Search for the cell housing the specified text and yield its [X, Y] center coordinate. 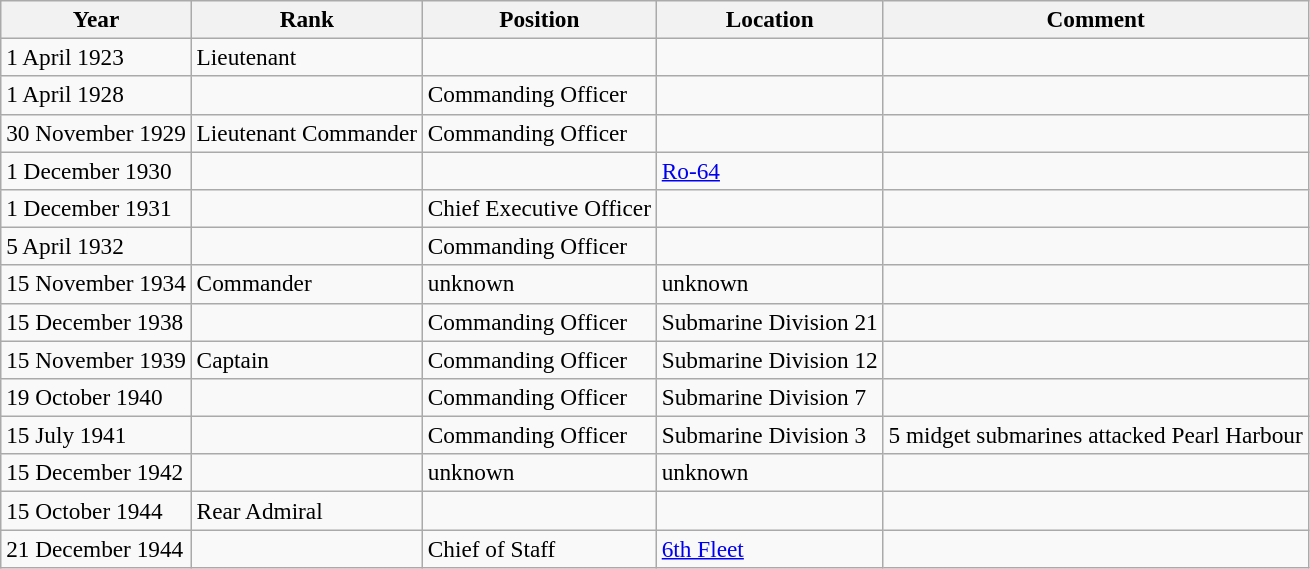
15 December 1942 [96, 473]
Position [539, 19]
Rear Admiral [306, 510]
Submarine Division 21 [770, 322]
Captain [306, 359]
1 December 1930 [96, 170]
6th Fleet [770, 548]
Location [770, 19]
21 December 1944 [96, 548]
Lieutenant [306, 57]
5 midget submarines attacked Pearl Harbour [1096, 435]
1 April 1923 [96, 57]
Chief Executive Officer [539, 208]
15 November 1934 [96, 284]
Lieutenant Commander [306, 133]
15 October 1944 [96, 510]
Submarine Division 7 [770, 397]
5 April 1932 [96, 246]
1 April 1928 [96, 95]
1 December 1931 [96, 208]
15 December 1938 [96, 322]
Year [96, 19]
30 November 1929 [96, 133]
15 November 1939 [96, 359]
Rank [306, 19]
Comment [1096, 19]
Submarine Division 3 [770, 435]
15 July 1941 [96, 435]
Ro-64 [770, 170]
Submarine Division 12 [770, 359]
Commander [306, 284]
Chief of Staff [539, 548]
19 October 1940 [96, 397]
